Detect which cell encompasses the target text, then output its (X, Y) center coordinate. 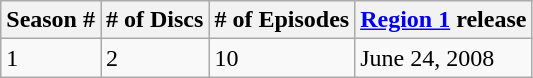
Region 1 release (444, 20)
# of Episodes (282, 20)
1 (51, 58)
Season # (51, 20)
June 24, 2008 (444, 58)
10 (282, 58)
2 (154, 58)
# of Discs (154, 20)
